From the cell containing the given text, extract its center point as (X, Y) coordinate. 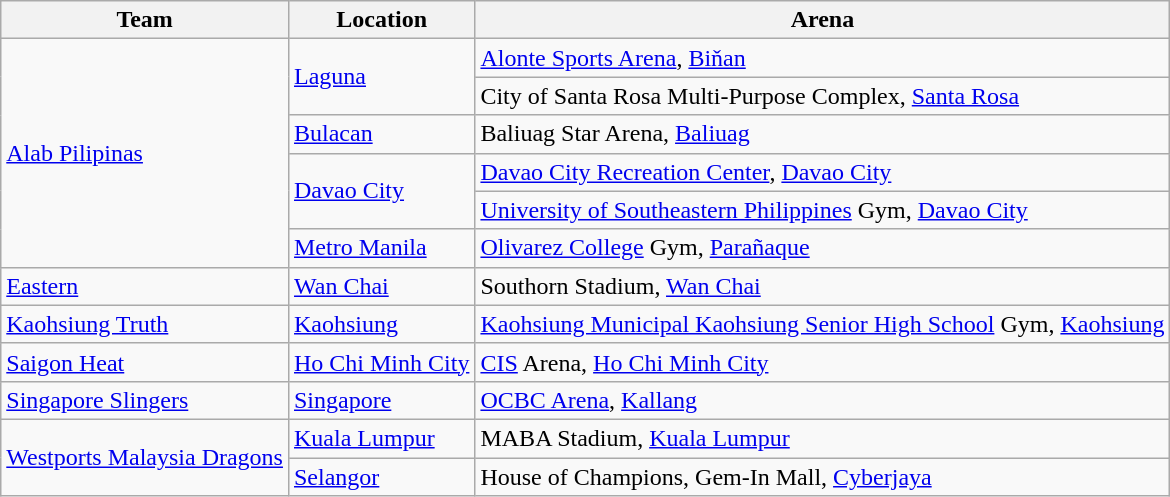
Davao City Recreation Center, Davao City (822, 172)
Baliuag Star Arena, Baliuag (822, 134)
Location (381, 20)
Alonte Sports Arena, Biňan (822, 58)
Kaohsiung Municipal Kaohsiung Senior High School Gym, Kaohsiung (822, 324)
Laguna (381, 77)
Davao City (381, 191)
Southorn Stadium, Wan Chai (822, 286)
Alab Pilipinas (145, 153)
Kuala Lumpur (381, 438)
Selangor (381, 477)
Eastern (145, 286)
Metro Manila (381, 248)
Wan Chai (381, 286)
Kaohsiung Truth (145, 324)
University of Southeastern Philippines Gym, Davao City (822, 210)
CIS Arena, Ho Chi Minh City (822, 362)
Arena (822, 20)
Saigon Heat (145, 362)
Singapore Slingers (145, 400)
Westports Malaysia Dragons (145, 457)
OCBC Arena, Kallang (822, 400)
Kaohsiung (381, 324)
MABA Stadium, Kuala Lumpur (822, 438)
Singapore (381, 400)
Ho Chi Minh City (381, 362)
Bulacan (381, 134)
House of Champions, Gem-In Mall, Cyberjaya (822, 477)
Team (145, 20)
City of Santa Rosa Multi-Purpose Complex, Santa Rosa (822, 96)
Olivarez College Gym, Parañaque (822, 248)
